Return (X, Y) of the center of cell containing provided text 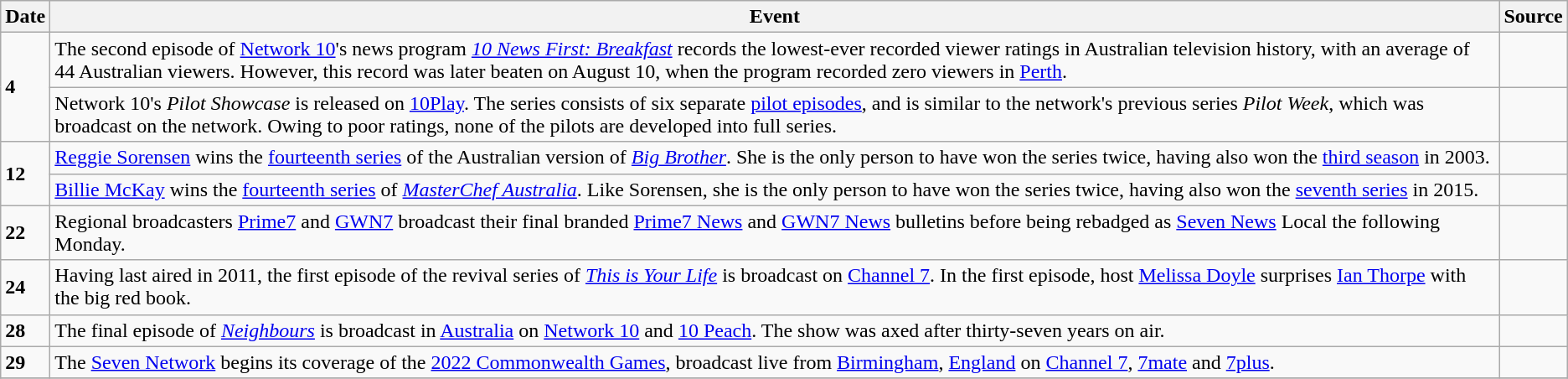
Source (1533, 17)
The final episode of Neighbours is broadcast in Australia on Network 10 and 10 Peach. The show was axed after thirty-seven years on air. (775, 330)
The Seven Network begins its coverage of the 2022 Commonwealth Games, broadcast live from Birmingham, England on Channel 7, 7mate and 7plus. (775, 362)
4 (25, 87)
Date (25, 17)
22 (25, 233)
29 (25, 362)
12 (25, 174)
24 (25, 287)
Event (775, 17)
28 (25, 330)
